Find where the given text appears and provide that cell's center as [X, Y] coordinate. 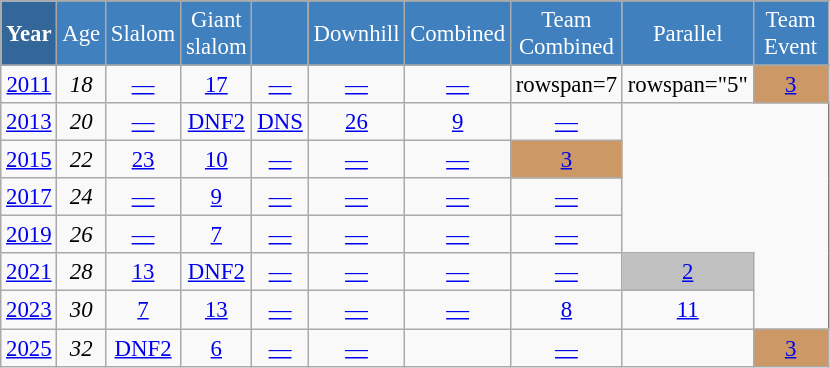
2023 [29, 310]
2017 [29, 197]
30 [82, 310]
Parallel [688, 34]
rowspan=7 [566, 85]
2019 [29, 235]
Downhill [356, 34]
Age [82, 34]
DNS [280, 122]
Slalom [142, 34]
6 [216, 348]
Year [29, 34]
32 [82, 348]
8 [566, 310]
rowspan="5" [688, 85]
18 [82, 85]
28 [82, 273]
2015 [29, 160]
TeamCombined [566, 34]
2 [688, 273]
20 [82, 122]
24 [82, 197]
2011 [29, 85]
Team Event [790, 34]
11 [688, 310]
Combined [458, 34]
10 [216, 160]
Giantslalom [216, 34]
2013 [29, 122]
2021 [29, 273]
22 [82, 160]
17 [216, 85]
23 [142, 160]
2025 [29, 348]
